Detect which cell encompasses the target text, then output its (x, y) center coordinate. 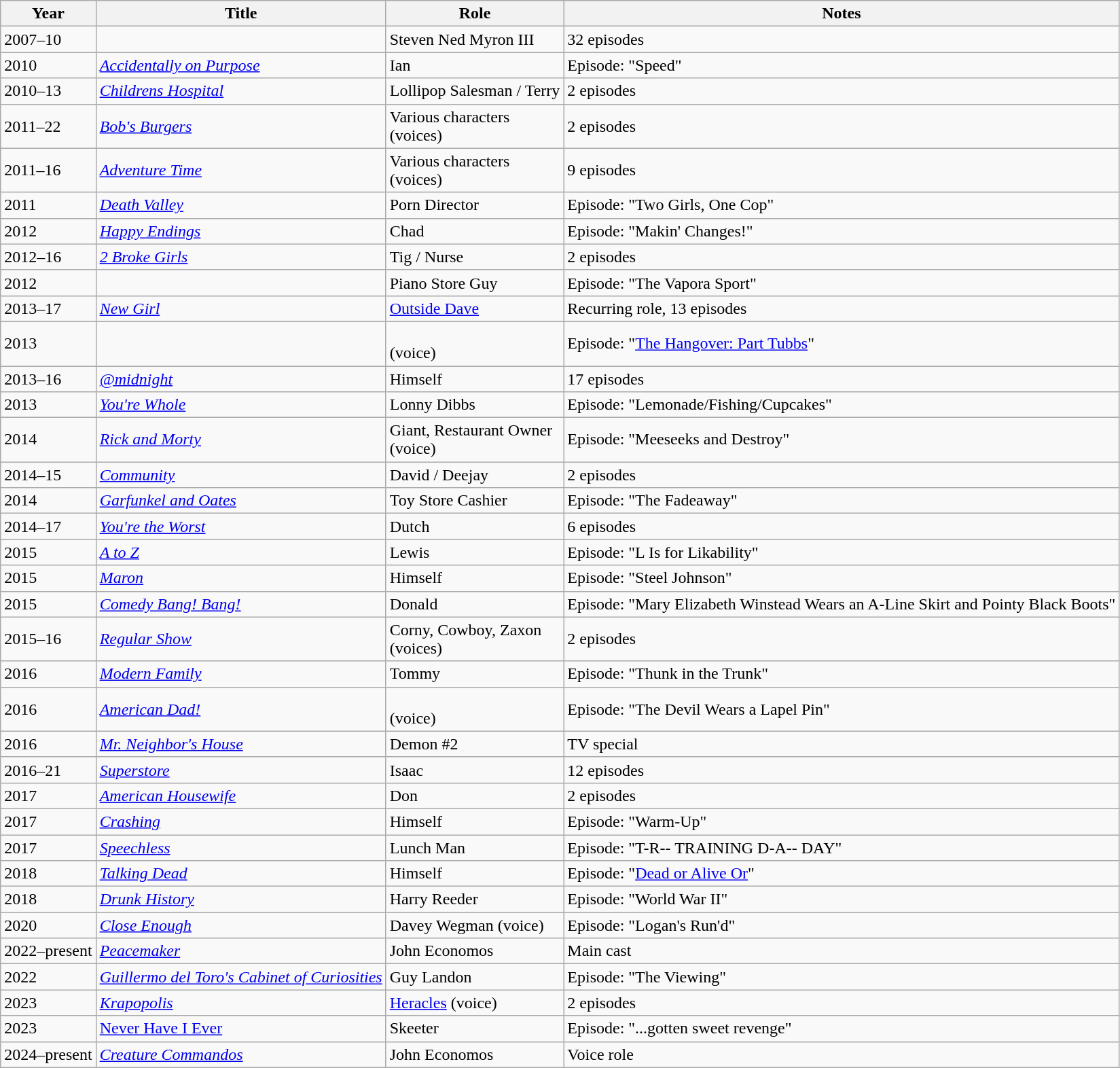
Davey Wegman (voice) (475, 925)
Episode: "Logan's Run'd" (842, 925)
Corny, Cowboy, Zaxon(voices) (475, 639)
Donald (475, 604)
Episode: "The Hangover: Part Tubbs" (842, 344)
Regular Show (240, 639)
@midnight (240, 378)
Episode: "Makin' Changes!" (842, 231)
A to Z (240, 552)
2024–present (48, 1054)
Death Valley (240, 205)
Accidentally on Purpose (240, 65)
Episode: "Thunk in the Trunk" (842, 674)
Tig / Nurse (475, 257)
2022–present (48, 951)
Mr. Neighbor's House (240, 744)
Porn Director (475, 205)
Modern Family (240, 674)
Guillermo del Toro's Cabinet of Curiosities (240, 977)
Chad (475, 231)
Episode: "Two Girls, One Cop" (842, 205)
Recurring role, 13 episodes (842, 308)
Lonny Dibbs (475, 405)
Episode: "World War II" (842, 900)
Role (475, 14)
Episode: "Meeseeks and Destroy" (842, 440)
Episode: "The Vapora Sport" (842, 283)
Episode: "Steel Johnson" (842, 578)
2014–15 (48, 475)
Voice role (842, 1054)
Maron (240, 578)
Talking Dead (240, 874)
2022 (48, 977)
American Dad! (240, 709)
6 episodes (842, 527)
American Housewife (240, 796)
Lewis (475, 552)
Lollipop Salesman / Terry (475, 91)
Episode: "Lemonade/Fishing/Cupcakes" (842, 405)
Title (240, 14)
Community (240, 475)
Never Have I Ever (240, 1029)
Year (48, 14)
Episode: "Warm-Up" (842, 821)
Episode: "Dead or Alive Or" (842, 874)
2011–22 (48, 126)
Krapopolis (240, 1003)
Rick and Morty (240, 440)
Episode: "The Viewing" (842, 977)
You're Whole (240, 405)
2016–21 (48, 770)
Comedy Bang! Bang! (240, 604)
Don (475, 796)
12 episodes (842, 770)
2 Broke Girls (240, 257)
2020 (48, 925)
Lunch Man (475, 847)
2011 (48, 205)
Isaac (475, 770)
17 episodes (842, 378)
Childrens Hospital (240, 91)
Happy Endings (240, 231)
Heracles (voice) (475, 1003)
2010 (48, 65)
Bob's Burgers (240, 126)
Episode: "Speed" (842, 65)
Crashing (240, 821)
2013–16 (48, 378)
TV special (842, 744)
2010–13 (48, 91)
Garfunkel and Oates (240, 501)
Episode: "Mary Elizabeth Winstead Wears an A-Line Skirt and Pointy Black Boots" (842, 604)
Episode: "The Devil Wears a Lapel Pin" (842, 709)
Skeeter (475, 1029)
Demon #2 (475, 744)
Creature Commandos (240, 1054)
Episode: "T-R-- TRAINING D-A-- DAY" (842, 847)
Tommy (475, 674)
Adventure Time (240, 170)
Close Enough (240, 925)
Peacemaker (240, 951)
2014–17 (48, 527)
Main cast (842, 951)
2013–17 (48, 308)
Episode: "The Fadeaway" (842, 501)
Dutch (475, 527)
2012–16 (48, 257)
Drunk History (240, 900)
32 episodes (842, 39)
9 episodes (842, 170)
Piano Store Guy (475, 283)
Steven Ned Myron III (475, 39)
David / Deejay (475, 475)
Guy Landon (475, 977)
Superstore (240, 770)
Episode: "L Is for Likability" (842, 552)
New Girl (240, 308)
2007–10 (48, 39)
You're the Worst (240, 527)
Ian (475, 65)
2015–16 (48, 639)
Harry Reeder (475, 900)
2011–16 (48, 170)
Toy Store Cashier (475, 501)
Giant, Restaurant Owner(voice) (475, 440)
Notes (842, 14)
Episode: "...gotten sweet revenge" (842, 1029)
Speechless (240, 847)
Outside Dave (475, 308)
